For the text-containing cell, return its midpoint in [x, y] coordinate format. 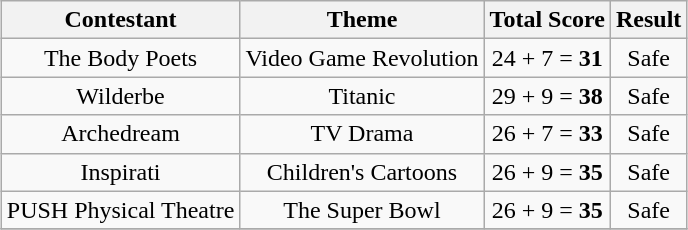
Titanic [362, 96]
Result [648, 20]
TV Drama [362, 134]
Video Game Revolution [362, 58]
26 + 7 = 33 [547, 134]
Theme [362, 20]
Wilderbe [120, 96]
29 + 9 = 38 [547, 96]
Total Score [547, 20]
Archedream [120, 134]
24 + 7 = 31 [547, 58]
PUSH Physical Theatre [120, 210]
Inspirati [120, 172]
Contestant [120, 20]
The Body Poets [120, 58]
Children's Cartoons [362, 172]
The Super Bowl [362, 210]
